Return (x, y) of the center of cell containing provided text 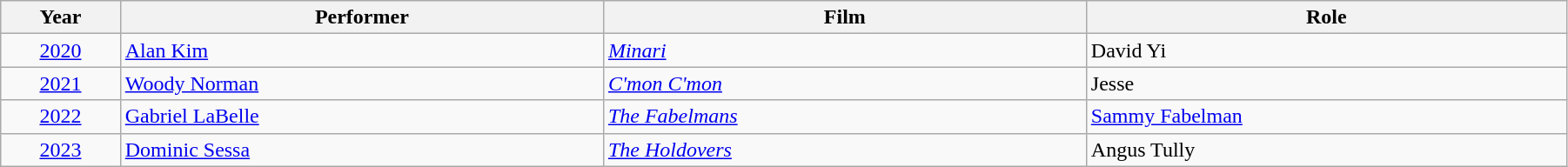
Jesse (1326, 83)
2023 (61, 150)
David Yi (1326, 50)
Alan Kim (362, 50)
Minari (844, 50)
2021 (61, 83)
Year (61, 17)
Performer (362, 17)
Sammy Fabelman (1326, 117)
C'mon C'mon (844, 83)
2022 (61, 117)
Film (844, 17)
Woody Norman (362, 83)
Angus Tully (1326, 150)
Gabriel LaBelle (362, 117)
Role (1326, 17)
The Fabelmans (844, 117)
Dominic Sessa (362, 150)
The Holdovers (844, 150)
2020 (61, 50)
